For the text-containing cell, return its midpoint in [x, y] coordinate format. 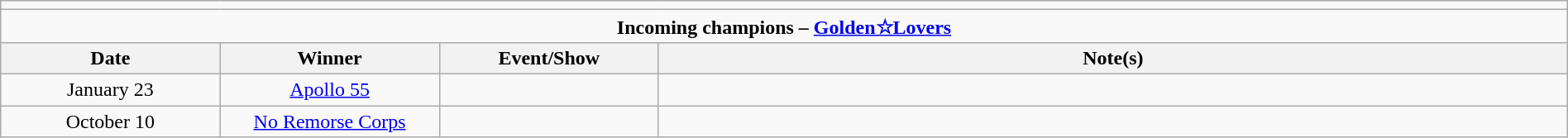
Event/Show [549, 58]
Date [111, 58]
Note(s) [1113, 58]
Winner [329, 58]
Incoming champions – Golden☆Lovers [784, 26]
October 10 [111, 121]
Apollo 55 [329, 89]
January 23 [111, 89]
No Remorse Corps [329, 121]
